Capture the cell that displays the provided text and extract its [X, Y] central coordinate. 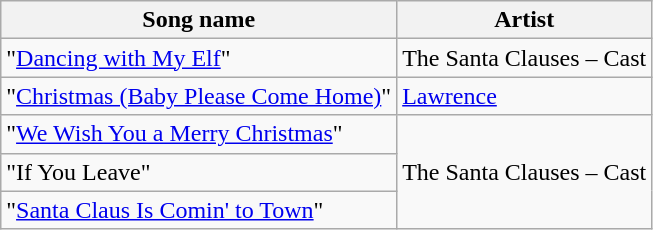
"If You Leave" [199, 172]
"Santa Claus Is Comin' to Town" [199, 210]
Lawrence [524, 96]
"Christmas (Baby Please Come Home)" [199, 96]
"Dancing with My Elf" [199, 58]
Song name [199, 20]
"We Wish You a Merry Christmas" [199, 134]
Artist [524, 20]
